Locate the cell with the specified text and output its [X, Y] center coordinate. 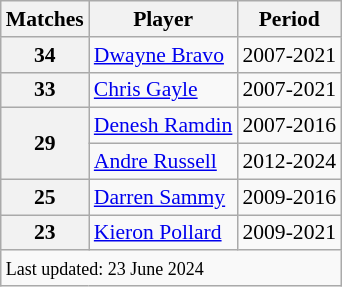
2009-2021 [289, 233]
Denesh Ramdin [164, 126]
Matches [45, 19]
25 [45, 197]
2012-2024 [289, 162]
23 [45, 233]
34 [45, 55]
2007-2016 [289, 126]
33 [45, 90]
Andre Russell [164, 162]
Dwayne Bravo [164, 55]
Chris Gayle [164, 90]
29 [45, 144]
Kieron Pollard [164, 233]
2009-2016 [289, 197]
Darren Sammy [164, 197]
Last updated: 23 June 2024 [171, 269]
Period [289, 19]
Player [164, 19]
